Output the [x, y] coordinate of the center of the cell containing the given text.  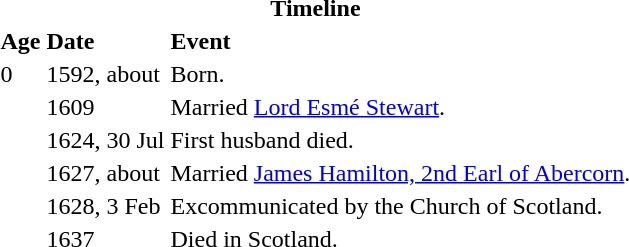
1592, about [106, 74]
1628, 3 Feb [106, 206]
1609 [106, 107]
1627, about [106, 173]
Date [106, 41]
1624, 30 Jul [106, 140]
